Search for the cell housing the specified text and yield its [X, Y] center coordinate. 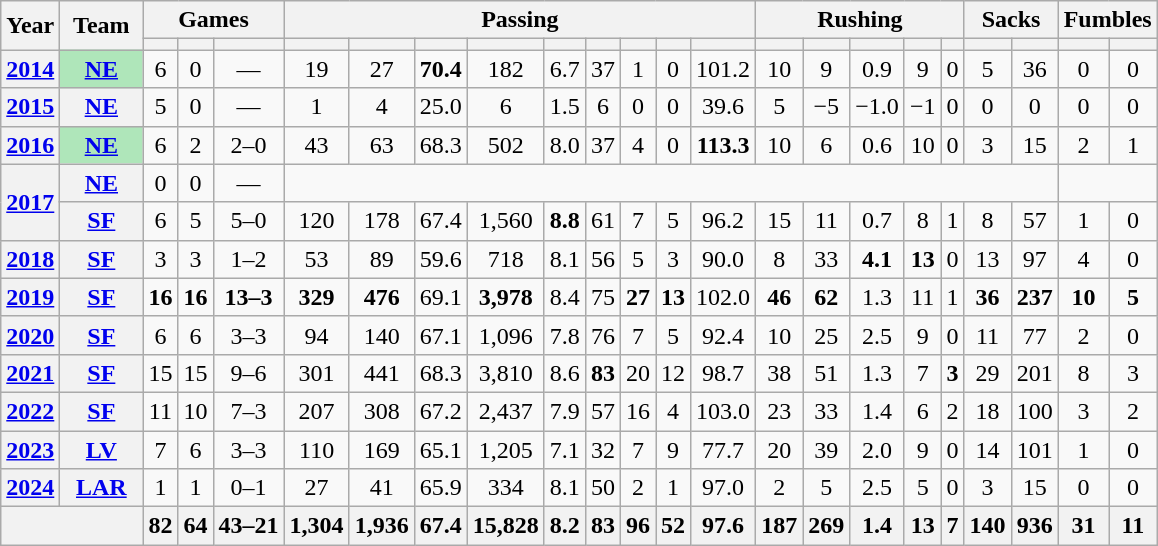
8.0 [564, 145]
2,437 [506, 411]
100 [1034, 411]
102.0 [724, 297]
92.4 [724, 335]
3,810 [506, 373]
2016 [30, 145]
7.9 [564, 411]
76 [602, 335]
0.9 [878, 69]
62 [826, 297]
4.1 [878, 259]
39 [826, 449]
82 [160, 526]
63 [382, 145]
8.8 [564, 221]
97.6 [724, 526]
51 [826, 373]
103.0 [724, 411]
441 [382, 373]
69.1 [440, 297]
65.1 [440, 449]
61 [602, 221]
8.6 [564, 373]
936 [1034, 526]
2019 [30, 297]
59.6 [440, 259]
2018 [30, 259]
77 [1034, 335]
9–6 [248, 373]
2015 [30, 107]
25.0 [440, 107]
32 [602, 449]
1,096 [506, 335]
5–0 [248, 221]
120 [316, 221]
67.1 [440, 335]
187 [780, 526]
12 [674, 373]
308 [382, 411]
2.0 [878, 449]
56 [602, 259]
334 [506, 488]
0.7 [878, 221]
90.0 [724, 259]
Passing [520, 20]
97.0 [724, 488]
2021 [30, 373]
−1.0 [878, 107]
8.4 [564, 297]
25 [826, 335]
207 [316, 411]
43–21 [248, 526]
38 [780, 373]
18 [988, 411]
31 [1083, 526]
98.7 [724, 373]
Fumbles [1108, 20]
43 [316, 145]
182 [506, 69]
LV [102, 449]
29 [988, 373]
110 [316, 449]
2–0 [248, 145]
Rushing [860, 20]
178 [382, 221]
Year [30, 26]
19 [316, 69]
14 [988, 449]
1,205 [506, 449]
2014 [30, 69]
113.3 [724, 145]
13–3 [248, 297]
96 [638, 526]
89 [382, 259]
2024 [30, 488]
67.2 [440, 411]
476 [382, 297]
2017 [30, 202]
2022 [30, 411]
6.7 [564, 69]
169 [382, 449]
46 [780, 297]
70.4 [440, 69]
97 [1034, 259]
1,304 [316, 526]
201 [1034, 373]
15,828 [506, 526]
502 [506, 145]
50 [602, 488]
39.6 [724, 107]
2023 [30, 449]
64 [196, 526]
301 [316, 373]
237 [1034, 297]
75 [602, 297]
41 [382, 488]
3,978 [506, 297]
Games [214, 20]
LAR [102, 488]
7.8 [564, 335]
101.2 [724, 69]
1,560 [506, 221]
1,936 [382, 526]
53 [316, 259]
718 [506, 259]
96.2 [724, 221]
Team [102, 26]
−5 [826, 107]
0.6 [878, 145]
329 [316, 297]
7–3 [248, 411]
77.7 [724, 449]
94 [316, 335]
269 [826, 526]
2020 [30, 335]
65.9 [440, 488]
7.1 [564, 449]
1–2 [248, 259]
52 [674, 526]
Sacks [1011, 20]
−1 [922, 107]
1.5 [564, 107]
8.2 [564, 526]
0–1 [248, 488]
101 [1034, 449]
23 [780, 411]
